For the text-containing cell, return its midpoint in [X, Y] coordinate format. 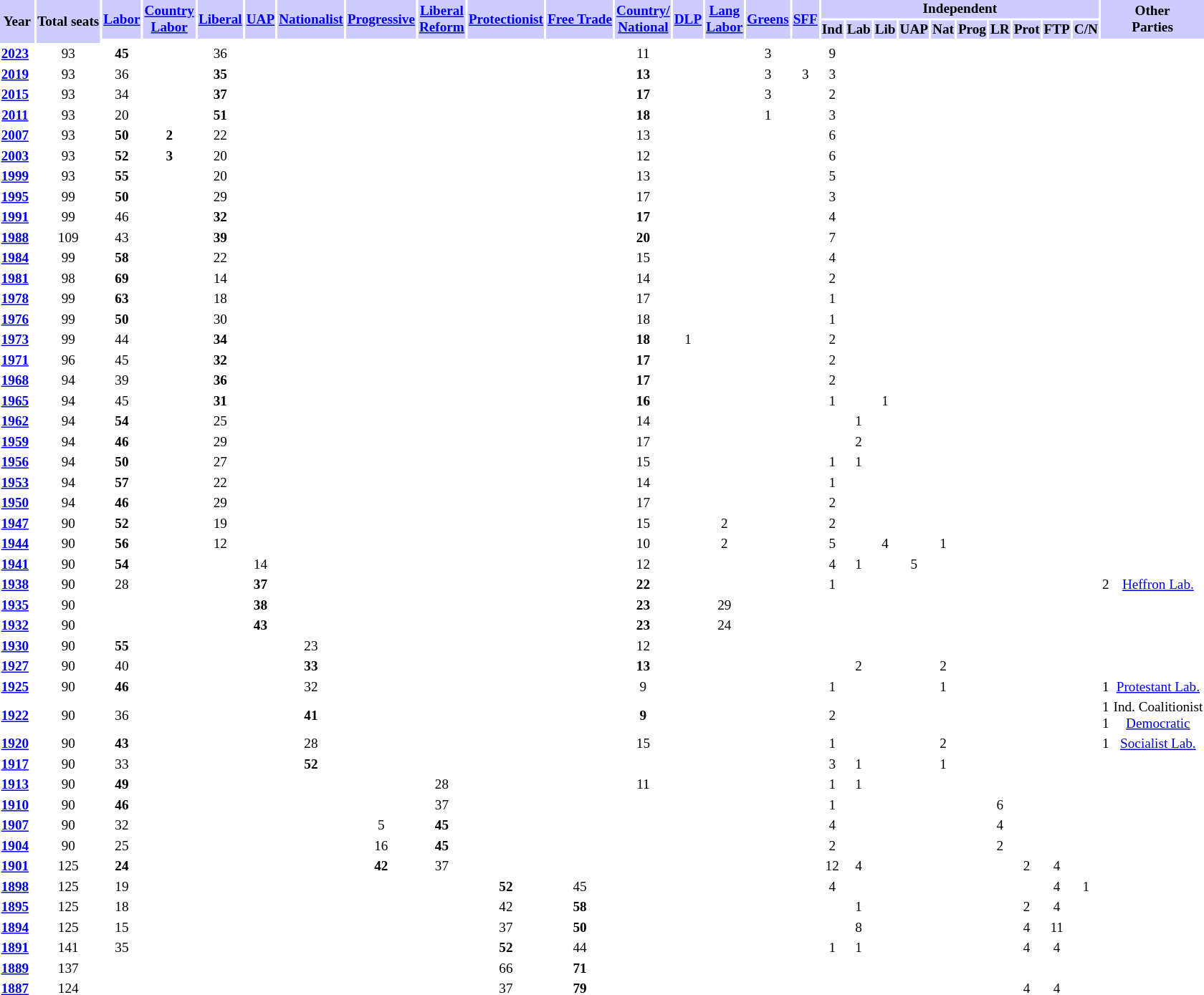
Labor [122, 19]
2023 [14, 54]
1965 [14, 402]
1910 [14, 806]
1959 [14, 442]
1973 [14, 340]
1988 [14, 239]
1904 [14, 846]
1922 [14, 716]
1895 [14, 908]
1932 [14, 626]
Year [17, 21]
137 [69, 969]
Protectionist [506, 19]
2011 [14, 115]
10 [644, 544]
LiberalReform [441, 19]
96 [69, 360]
1995 [14, 197]
1901 [14, 867]
1947 [14, 524]
31 [220, 402]
Liberal [220, 19]
1927 [14, 667]
1981 [14, 279]
1991 [14, 218]
57 [122, 484]
7 [832, 239]
49 [122, 785]
2019 [14, 75]
71 [579, 969]
1889 [14, 969]
Socialist Lab. [1158, 744]
1950 [14, 504]
Ind [832, 29]
41 [311, 716]
1962 [14, 422]
Total seats [69, 21]
1891 [14, 948]
Ind. CoalitionistDemocratic [1158, 716]
63 [122, 299]
CountryLabor [169, 19]
Free Trade [579, 19]
38 [260, 605]
8 [859, 928]
Nat [943, 29]
Country/National [644, 19]
LR [1000, 29]
LangLabor [725, 19]
Protestant Lab. [1158, 687]
1935 [14, 605]
Heffron Lab. [1158, 585]
1968 [14, 381]
40 [122, 667]
51 [220, 115]
30 [220, 320]
1984 [14, 259]
Prot [1026, 29]
C/N [1086, 29]
1944 [14, 544]
Lab [859, 29]
SFF [806, 19]
1976 [14, 320]
Nationalist [311, 19]
OtherParties [1152, 19]
Independent [960, 9]
1913 [14, 785]
141 [69, 948]
1925 [14, 687]
1953 [14, 484]
1938 [14, 585]
Prog [972, 29]
1920 [14, 744]
69 [122, 279]
27 [220, 463]
DLP [688, 19]
1971 [14, 360]
1941 [14, 565]
1930 [14, 647]
1917 [14, 764]
2007 [14, 136]
FTP [1056, 29]
109 [69, 239]
1907 [14, 826]
1978 [14, 299]
2015 [14, 95]
98 [69, 279]
66 [506, 969]
Greens [768, 19]
56 [122, 544]
1898 [14, 888]
Progressive [381, 19]
Lib [885, 29]
1956 [14, 463]
1894 [14, 928]
1999 [14, 177]
2003 [14, 157]
